Determine the [x, y] coordinate at the center of the cell enclosing the given text.  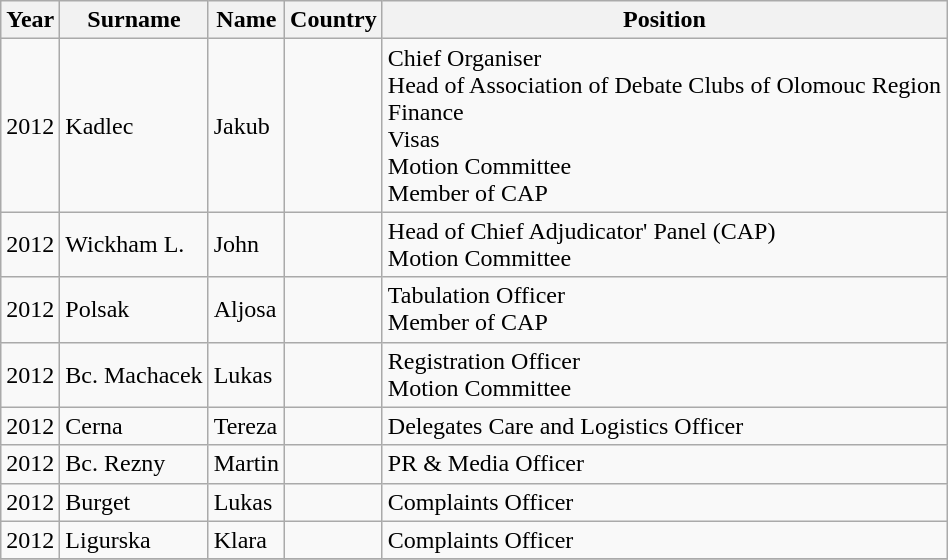
Bc. Rezny [134, 464]
Jakub [246, 126]
Kadlec [134, 126]
Polsak [134, 310]
PR & Media Officer [664, 464]
Tereza [246, 426]
Position [664, 20]
Aljosa [246, 310]
Delegates Care and Logistics Officer [664, 426]
Klara [246, 540]
Registration OfficerMotion Committee [664, 374]
Tabulation OfficerMember of CAP [664, 310]
Chief OrganiserHead of Association of Debate Clubs of Olomouc RegionFinanceVisasMotion CommitteeMember of CAP [664, 126]
Burget [134, 502]
Wickham L. [134, 244]
Ligurska [134, 540]
Year [30, 20]
Bc. Machacek [134, 374]
Country [334, 20]
Surname [134, 20]
Cerna [134, 426]
John [246, 244]
Head of Chief Adjudicator' Panel (CAP)Motion Committee [664, 244]
Martin [246, 464]
Name [246, 20]
